Find where the given text appears and provide that cell's center as [x, y] coordinate. 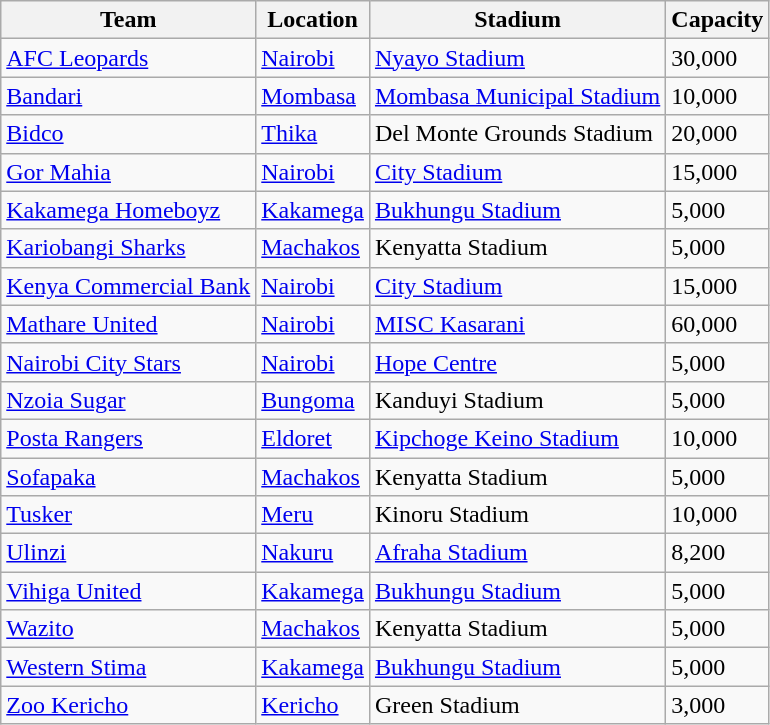
Kinoru Stadium [517, 515]
Vihiga United [128, 591]
Kakamega Homeboyz [128, 210]
Ulinzi [128, 553]
Afraha Stadium [517, 553]
Kenya Commercial Bank [128, 286]
Sofapaka [128, 477]
Mombasa [313, 96]
Meru [313, 515]
Nakuru [313, 553]
Bungoma [313, 400]
AFC Leopards [128, 58]
Team [128, 20]
Kariobangi Sharks [128, 248]
Thika [313, 134]
30,000 [718, 58]
Location [313, 20]
20,000 [718, 134]
Western Stima [128, 667]
Green Stadium [517, 705]
60,000 [718, 324]
Wazito [128, 629]
Eldoret [313, 438]
Kipchoge Keino Stadium [517, 438]
Posta Rangers [128, 438]
Tusker [128, 515]
Zoo Kericho [128, 705]
Nzoia Sugar [128, 400]
Bidco [128, 134]
Nyayo Stadium [517, 58]
Kanduyi Stadium [517, 400]
Gor Mahia [128, 172]
Hope Centre [517, 362]
Stadium [517, 20]
Kericho [313, 705]
Capacity [718, 20]
Mombasa Municipal Stadium [517, 96]
Bandari [128, 96]
Mathare United [128, 324]
MISC Kasarani [517, 324]
3,000 [718, 705]
Del Monte Grounds Stadium [517, 134]
Nairobi City Stars [128, 362]
8,200 [718, 553]
